For the text-containing cell, return its midpoint in [x, y] coordinate format. 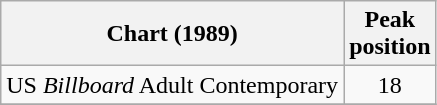
Chart (1989) [172, 34]
18 [390, 85]
Peakposition [390, 34]
US Billboard Adult Contemporary [172, 85]
